From the cell containing the given text, extract its center point as [X, Y] coordinate. 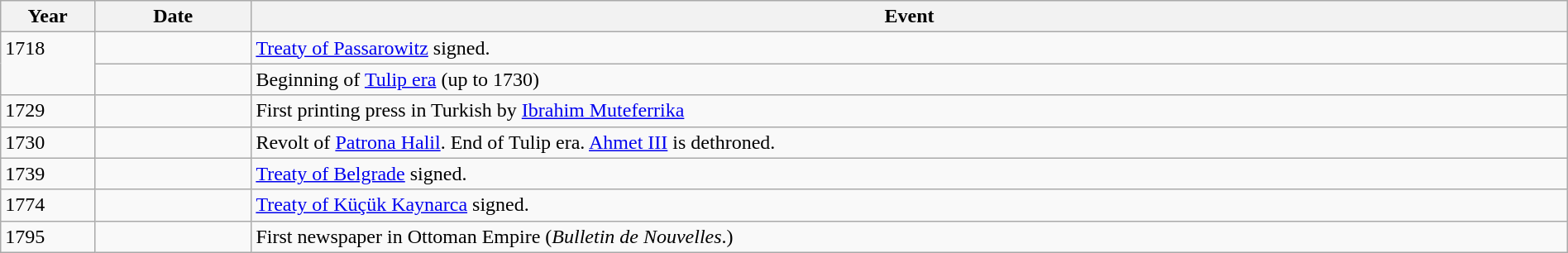
Date [172, 17]
1718 [48, 64]
1729 [48, 111]
First newspaper in Ottoman Empire (Bulletin de Nouvelles.) [910, 236]
Revolt of Patrona Halil. End of Tulip era. Ahmet III is dethroned. [910, 142]
Treaty of Passarowitz signed. [910, 48]
Treaty of Küçük Kaynarca signed. [910, 205]
1730 [48, 142]
1739 [48, 174]
Year [48, 17]
First printing press in Turkish by Ibrahim Muteferrika [910, 111]
Event [910, 17]
Beginning of Tulip era (up to 1730) [910, 79]
1774 [48, 205]
Treaty of Belgrade signed. [910, 174]
1795 [48, 236]
